Extract the [X, Y] coordinate from the center of the cell holding the provided text.  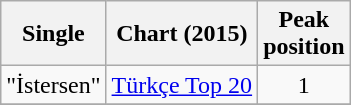
1 [304, 85]
Peakposition [304, 34]
Türkçe Top 20 [182, 85]
Chart (2015) [182, 34]
Single [54, 34]
"İstersen" [54, 85]
